Detect which cell encompasses the target text, then output its (x, y) center coordinate. 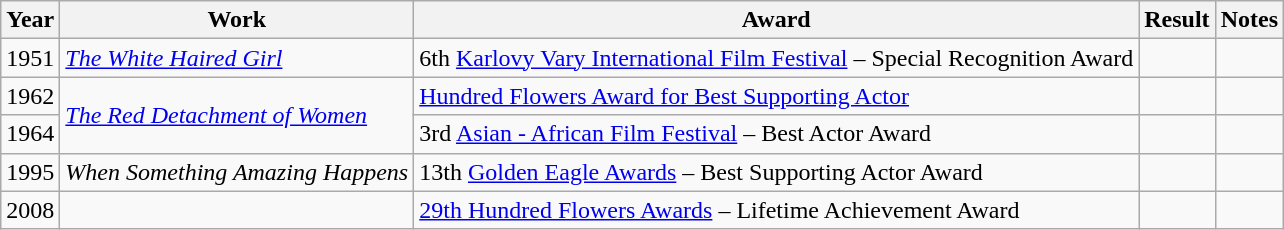
Award (776, 20)
Result (1177, 20)
1995 (30, 172)
Hundred Flowers Award for Best Supporting Actor (776, 96)
When Something Amazing Happens (237, 172)
Year (30, 20)
The Red Detachment of Women (237, 115)
3rd Asian - African Film Festival – Best Actor Award (776, 134)
2008 (30, 210)
6th Karlovy Vary International Film Festival – Special Recognition Award (776, 58)
13th Golden Eagle Awards – Best Supporting Actor Award (776, 172)
Notes (1249, 20)
Work (237, 20)
1962 (30, 96)
1951 (30, 58)
The White Haired Girl (237, 58)
1964 (30, 134)
29th Hundred Flowers Awards – Lifetime Achievement Award (776, 210)
